Determine the (x, y) coordinate at the center of the cell enclosing the given text.  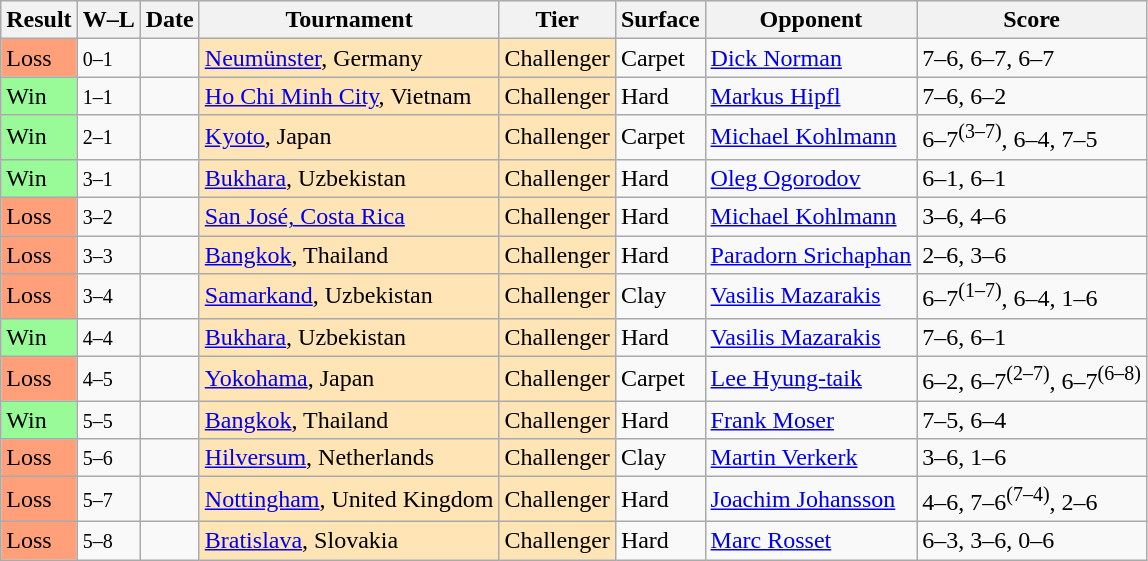
7–6, 6–2 (1032, 96)
Dick Norman (811, 58)
3–3 (108, 255)
4–4 (108, 337)
Hilversum, Netherlands (349, 458)
6–2, 6–7(2–7), 6–7(6–8) (1032, 378)
2–6, 3–6 (1032, 255)
Surface (660, 20)
Bratislava, Slovakia (349, 541)
0–1 (108, 58)
3–2 (108, 217)
Samarkand, Uzbekistan (349, 296)
Date (170, 20)
San José, Costa Rica (349, 217)
Lee Hyung-taik (811, 378)
Oleg Ogorodov (811, 178)
3–1 (108, 178)
3–4 (108, 296)
Result (39, 20)
4–6, 7–6(7–4), 2–6 (1032, 500)
5–7 (108, 500)
Tier (557, 20)
5–5 (108, 420)
Opponent (811, 20)
Frank Moser (811, 420)
1–1 (108, 96)
7–6, 6–7, 6–7 (1032, 58)
5–8 (108, 541)
3–6, 1–6 (1032, 458)
W–L (108, 20)
2–1 (108, 138)
Kyoto, Japan (349, 138)
Joachim Johansson (811, 500)
7–5, 6–4 (1032, 420)
6–7(1–7), 6–4, 1–6 (1032, 296)
4–5 (108, 378)
6–7(3–7), 6–4, 7–5 (1032, 138)
6–3, 3–6, 0–6 (1032, 541)
Marc Rosset (811, 541)
Neumünster, Germany (349, 58)
Martin Verkerk (811, 458)
Score (1032, 20)
Ho Chi Minh City, Vietnam (349, 96)
Markus Hipfl (811, 96)
3–6, 4–6 (1032, 217)
Yokohama, Japan (349, 378)
Nottingham, United Kingdom (349, 500)
6–1, 6–1 (1032, 178)
Tournament (349, 20)
7–6, 6–1 (1032, 337)
5–6 (108, 458)
Paradorn Srichaphan (811, 255)
